Provide the (X, Y) coordinate of the cell's center where the given text is located.  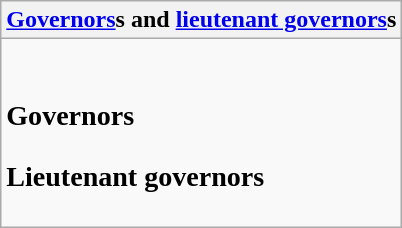
Governorss and lieutenant governorss (202, 20)
GovernorsLieutenant governors (202, 133)
